Return (X, Y) of the center of cell containing provided text 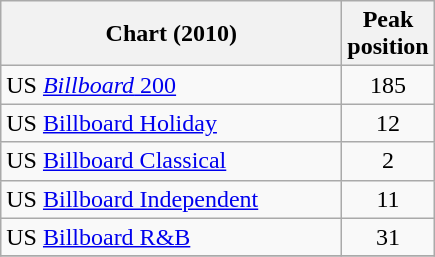
US Billboard 200 (172, 85)
11 (388, 199)
Peakposition (388, 34)
US Billboard Holiday (172, 123)
Chart (2010) (172, 34)
12 (388, 123)
US Billboard R&B (172, 237)
31 (388, 237)
2 (388, 161)
US Billboard Independent (172, 199)
US Billboard Classical (172, 161)
185 (388, 85)
